Detect which cell encompasses the target text, then output its (x, y) center coordinate. 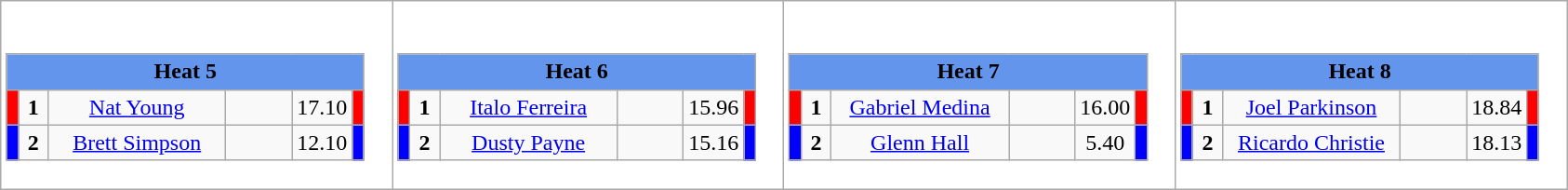
Nat Young (138, 107)
16.00 (1105, 107)
Joel Parkinson (1311, 107)
18.13 (1497, 142)
Heat 6 (577, 72)
15.16 (714, 142)
Dusty Payne (528, 142)
Ricardo Christie (1311, 142)
Heat 8 1 Joel Parkinson 18.84 2 Ricardo Christie 18.13 (1371, 95)
12.10 (322, 142)
Heat 8 (1360, 72)
Heat 5 1 Nat Young 17.10 2 Brett Simpson 12.10 (197, 95)
17.10 (322, 107)
15.96 (714, 107)
18.84 (1497, 107)
Heat 7 (968, 72)
Heat 5 (185, 72)
Brett Simpson (138, 142)
Heat 6 1 Italo Ferreira 15.96 2 Dusty Payne 15.16 (588, 95)
Heat 7 1 Gabriel Medina 16.00 2 Glenn Hall 5.40 (980, 95)
Gabriel Medina (921, 107)
Glenn Hall (921, 142)
5.40 (1105, 142)
Italo Ferreira (528, 107)
